Detect which cell encompasses the target text, then output its (X, Y) center coordinate. 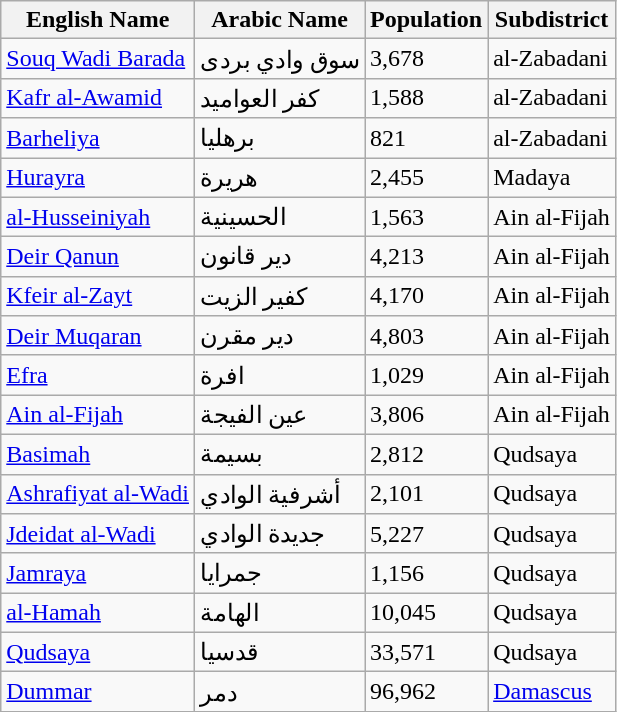
5,227 (426, 534)
Jdeidat al-Wadi (98, 534)
Jamraya (98, 573)
4,170 (426, 296)
3,806 (426, 415)
Souq Wadi Barada (98, 59)
Population (426, 20)
Hurayra (98, 178)
Deir Muqaran (98, 336)
Barheliya (98, 138)
عين الفيجة (279, 415)
821 (426, 138)
3,678 (426, 59)
دمر (279, 692)
1,563 (426, 217)
أشرفية الوادي (279, 494)
2,812 (426, 454)
جمرايا (279, 573)
بسيمة (279, 454)
Ashrafiyat al-Wadi (98, 494)
كفر العواميد (279, 98)
33,571 (426, 652)
Arabic Name (279, 20)
2,101 (426, 494)
96,962 (426, 692)
10,045 (426, 613)
Basimah (98, 454)
4,213 (426, 257)
Deir Qanun (98, 257)
Kfeir al-Zayt (98, 296)
سوق وادي بردى (279, 59)
كفير الزيت (279, 296)
4,803 (426, 336)
دير مقرن (279, 336)
English Name (98, 20)
قدسيا (279, 652)
الهامة (279, 613)
دير قانون (279, 257)
al-Husseiniyah (98, 217)
Subdistrict (552, 20)
هريرة (279, 178)
Dummar (98, 692)
Kafr al-Awamid (98, 98)
1,588 (426, 98)
1,029 (426, 375)
2,455 (426, 178)
al-Hamah (98, 613)
Damascus (552, 692)
Madaya (552, 178)
افرة (279, 375)
Efra (98, 375)
1,156 (426, 573)
جديدة الوادي (279, 534)
برهليا (279, 138)
الحسينية (279, 217)
